Extract the (x, y) coordinate from the center of the cell holding the provided text.  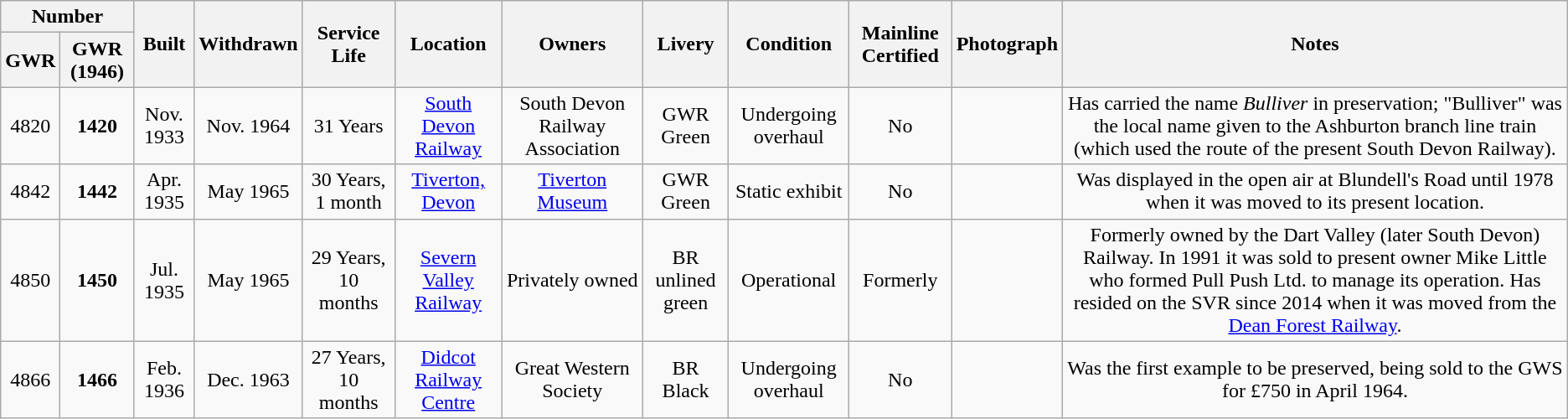
South Devon Railway Association (572, 126)
Built (164, 44)
Severn Valley Railway (448, 280)
Formerly (900, 280)
Operational (789, 280)
Was the first example to be preserved, being sold to the GWS for £750 in April 1964. (1315, 380)
Condition (789, 44)
1420 (97, 126)
4866 (30, 380)
29 Years, 10 months (348, 280)
Nov. 1964 (248, 126)
Feb. 1936 (164, 380)
4850 (30, 280)
South Devon Railway (448, 126)
BR unlined green (685, 280)
4842 (30, 191)
Privately owned (572, 280)
Service Life (348, 44)
Jul. 1935 (164, 280)
Great Western Society (572, 380)
Apr. 1935 (164, 191)
Tiverton, Devon (448, 191)
GWR (30, 60)
Dec. 1963 (248, 380)
Tiverton Museum (572, 191)
Livery (685, 44)
Photograph (1007, 44)
4820 (30, 126)
Notes (1315, 44)
27 Years, 10 months (348, 380)
1466 (97, 380)
GWR (1946) (97, 60)
Nov. 1933 (164, 126)
1450 (97, 280)
Owners (572, 44)
Was displayed in the open air at Blundell's Road until 1978 when it was moved to its present location. (1315, 191)
Didcot Railway Centre (448, 380)
Withdrawn (248, 44)
Static exhibit (789, 191)
BR Black (685, 380)
Mainline Certified (900, 44)
31 Years (348, 126)
1442 (97, 191)
Location (448, 44)
Number (67, 17)
30 Years, 1 month (348, 191)
